Return the (x, y) coordinate for the center point of the cell that contains the specified text.  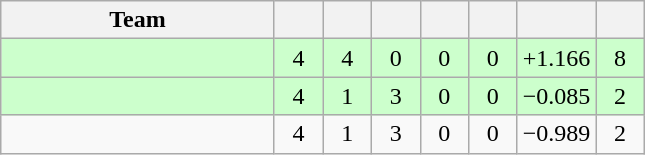
8 (620, 58)
Team (138, 20)
−0.085 (556, 96)
−0.989 (556, 134)
+1.166 (556, 58)
